Locate the cell with the specified text and output its (x, y) center coordinate. 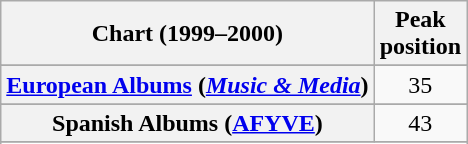
European Albums (Music & Media) (188, 85)
43 (420, 123)
Spanish Albums (AFYVE) (188, 123)
Chart (1999–2000) (188, 34)
35 (420, 85)
Peakposition (420, 34)
